Find where the given text appears and provide that cell's center as [X, Y] coordinate. 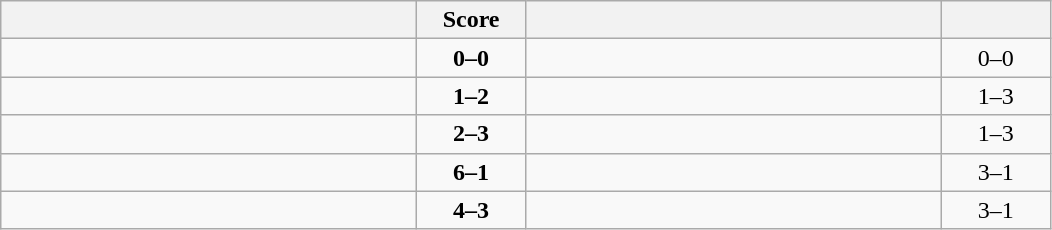
Score [472, 20]
2–3 [472, 134]
1–2 [472, 96]
4–3 [472, 210]
6–1 [472, 172]
